Locate the cell with the specified text and output its (X, Y) center coordinate. 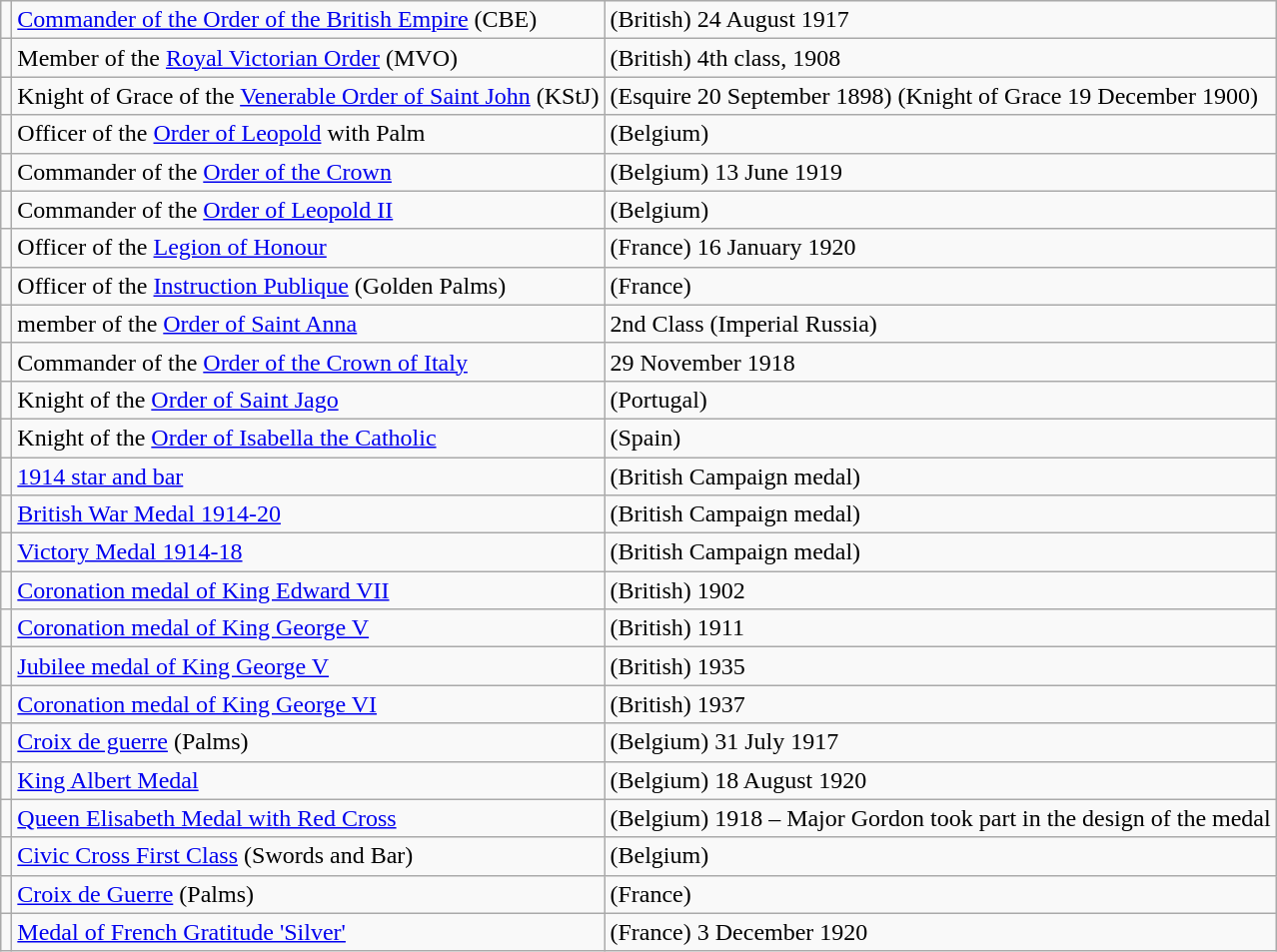
(British) 1937 (940, 704)
British War Medal 1914-20 (308, 514)
Knight of the Order of Isabella the Catholic (308, 438)
(France) 16 January 1920 (940, 248)
(Belgium) 31 July 1917 (940, 742)
Medal of French Gratitude 'Silver' (308, 932)
Croix de guerre (Palms) (308, 742)
(British) 24 August 1917 (940, 20)
(British) 1935 (940, 666)
(Esquire 20 September 1898) (Knight of Grace 19 December 1900) (940, 96)
(Belgium) 1918 – Major Gordon took part in the design of the medal (940, 818)
Commander of the Order of the Crown (308, 172)
Knight of Grace of the Venerable Order of Saint John (KStJ) (308, 96)
(Spain) (940, 438)
(France) 3 December 1920 (940, 932)
Member of the Royal Victorian Order (MVO) (308, 58)
1914 star and bar (308, 476)
Civic Cross First Class (Swords and Bar) (308, 856)
(Belgium) 13 June 1919 (940, 172)
Queen Elisabeth Medal with Red Cross (308, 818)
King Albert Medal (308, 780)
Coronation medal of King Edward VII (308, 590)
2nd Class (Imperial Russia) (940, 324)
(Portugal) (940, 400)
Officer of the Order of Leopold with Palm (308, 134)
(British) 1911 (940, 628)
Commander of the Order of the Crown of Italy (308, 362)
Coronation medal of King George V (308, 628)
(British) 1902 (940, 590)
Knight of the Order of Saint Jago (308, 400)
Commander of the Order of the British Empire (CBE) (308, 20)
Officer of the Instruction Publique (Golden Palms) (308, 286)
Victory Medal 1914-18 (308, 552)
29 November 1918 (940, 362)
(Belgium) 18 August 1920 (940, 780)
Jubilee medal of King George V (308, 666)
Officer of the Legion of Honour (308, 248)
member of the Order of Saint Anna (308, 324)
(British) 4th class, 1908 (940, 58)
Commander of the Order of Leopold II (308, 210)
Coronation medal of King George VI (308, 704)
Croix de Guerre (Palms) (308, 894)
